Locate the cell with the specified text and output its [x, y] center coordinate. 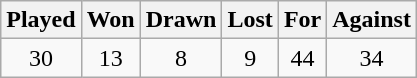
44 [302, 58]
Against [372, 20]
Drawn [181, 20]
34 [372, 58]
9 [250, 58]
For [302, 20]
13 [110, 58]
8 [181, 58]
Won [110, 20]
Lost [250, 20]
Played [41, 20]
30 [41, 58]
